Output the (X, Y) coordinate of the center of the cell containing the given text.  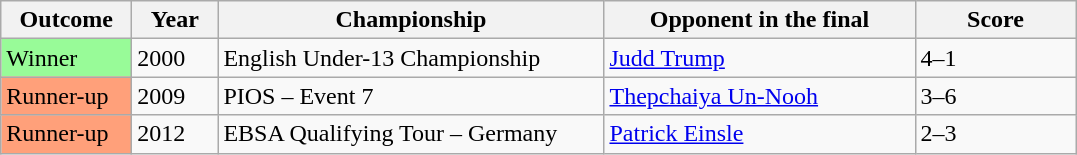
Opponent in the final (760, 20)
Thepchaiya Un-Nooh (760, 96)
3–6 (996, 96)
2009 (175, 96)
English Under-13 Championship (411, 58)
Year (175, 20)
2000 (175, 58)
Score (996, 20)
2–3 (996, 134)
PIOS – Event 7 (411, 96)
Judd Trump (760, 58)
Patrick Einsle (760, 134)
Championship (411, 20)
4–1 (996, 58)
Winner (66, 58)
Outcome (66, 20)
2012 (175, 134)
EBSA Qualifying Tour – Germany (411, 134)
